Locate the cell with the specified text and output its (x, y) center coordinate. 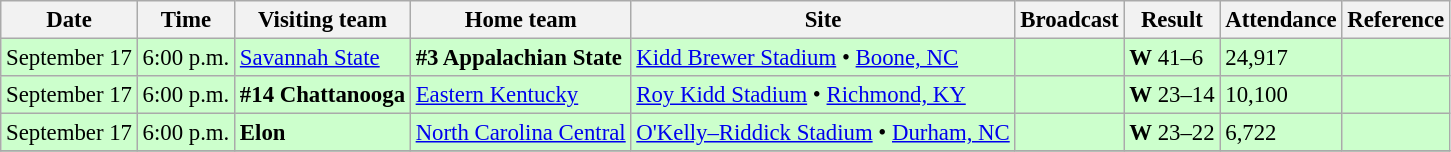
Kidd Brewer Stadium • Boone, NC (823, 58)
Attendance (1281, 20)
Time (186, 20)
Visiting team (323, 20)
W 23–14 (1172, 95)
#14 Chattanooga (323, 95)
6,722 (1281, 133)
Elon (323, 133)
10,100 (1281, 95)
Home team (520, 20)
Savannah State (323, 58)
Site (823, 20)
W 23–22 (1172, 133)
Broadcast (1070, 20)
W 41–6 (1172, 58)
Date (69, 20)
24,917 (1281, 58)
#3 Appalachian State (520, 58)
Reference (1396, 20)
Eastern Kentucky (520, 95)
O'Kelly–Riddick Stadium • Durham, NC (823, 133)
North Carolina Central (520, 133)
Result (1172, 20)
Roy Kidd Stadium • Richmond, KY (823, 95)
